For the text-containing cell, return its midpoint in (X, Y) coordinate format. 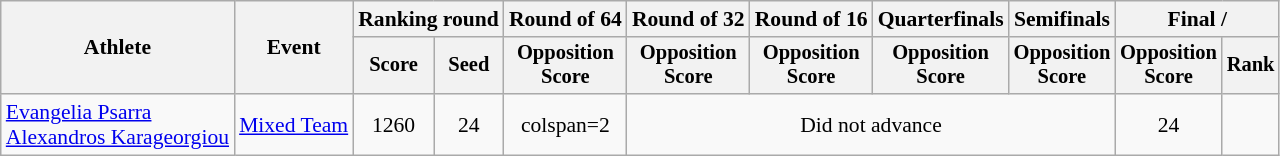
Event (294, 48)
Score (394, 66)
Athlete (118, 48)
colspan=2 (566, 124)
1260 (394, 124)
Quarterfinals (941, 19)
Round of 16 (812, 19)
Seed (469, 66)
Did not advance (871, 124)
Round of 64 (566, 19)
Ranking round (428, 19)
Evangelia PsarraAlexandros Karageorgiou (118, 124)
Final / (1197, 19)
Mixed Team (294, 124)
Round of 32 (688, 19)
Semifinals (1062, 19)
Rank (1251, 66)
